Return the [X, Y] coordinate for the center point of the cell that contains the specified text.  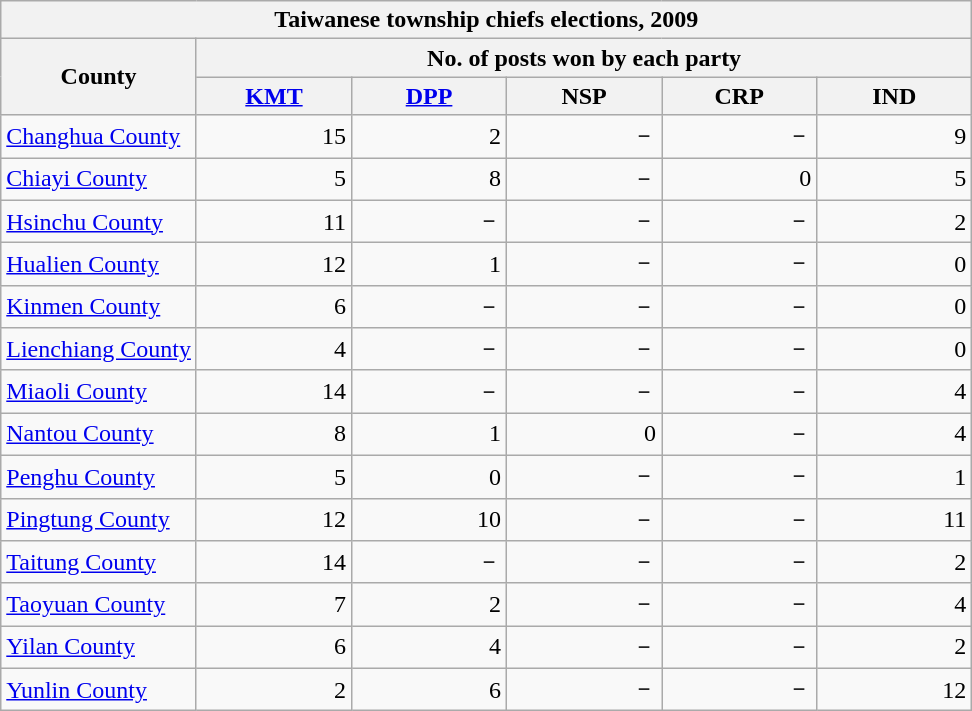
Miaoli County [99, 392]
Hualien County [99, 264]
Taitung County [99, 562]
Yilan County [99, 648]
Changhua County [99, 136]
NSP [584, 96]
7 [274, 604]
Pingtung County [99, 520]
County [99, 77]
DPP [430, 96]
Yunlin County [99, 690]
Taoyuan County [99, 604]
10 [430, 520]
IND [894, 96]
Hsinchu County [99, 222]
Nantou County [99, 434]
CRP [740, 96]
Chiayi County [99, 180]
KMT [274, 96]
Taiwanese township chiefs elections, 2009 [486, 20]
No. of posts won by each party [584, 58]
Kinmen County [99, 306]
15 [274, 136]
Lienchiang County [99, 350]
9 [894, 136]
Penghu County [99, 476]
